Search for the cell housing the specified text and yield its (X, Y) center coordinate. 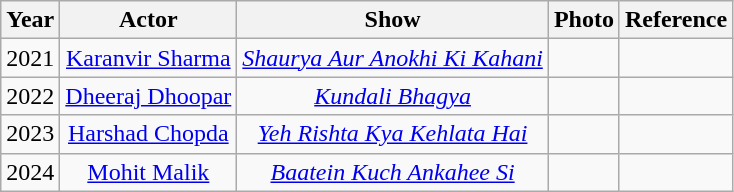
Baatein Kuch Ankahee Si (393, 172)
Reference (676, 20)
Yeh Rishta Kya Kehlata Hai (393, 134)
Karanvir Sharma (148, 58)
2023 (30, 134)
Dheeraj Dhoopar (148, 96)
Kundali Bhagya (393, 96)
Shaurya Aur Anokhi Ki Kahani (393, 58)
2024 (30, 172)
Mohit Malik (148, 172)
Photo (584, 20)
2022 (30, 96)
Harshad Chopda (148, 134)
Show (393, 20)
2021 (30, 58)
Actor (148, 20)
Year (30, 20)
